Search for the cell housing the specified text and yield its (x, y) center coordinate. 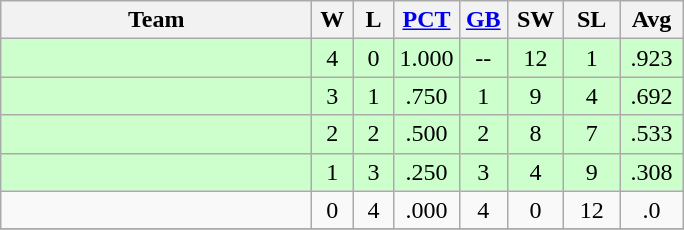
8 (536, 134)
PCT (426, 20)
.923 (652, 58)
SW (536, 20)
L (374, 20)
Avg (652, 20)
.533 (652, 134)
1.000 (426, 58)
.0 (652, 210)
GB (484, 20)
Team (156, 20)
-- (484, 58)
SL (592, 20)
.500 (426, 134)
.000 (426, 210)
.750 (426, 96)
.308 (652, 172)
7 (592, 134)
.250 (426, 172)
W (332, 20)
.692 (652, 96)
